Pinpoint the cell where the given text exists, returning its (x, y) midpoint coordinate. 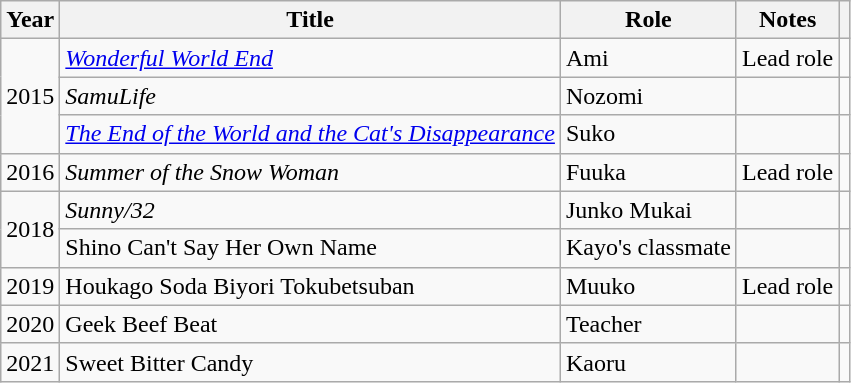
Ami (648, 58)
Wonderful World End (310, 58)
2021 (30, 362)
2019 (30, 286)
Geek Beef Beat (310, 324)
2015 (30, 96)
Kayo's classmate (648, 248)
Year (30, 20)
2020 (30, 324)
2018 (30, 229)
Junko Mukai (648, 210)
Sweet Bitter Candy (310, 362)
The End of the World and the Cat's Disappearance (310, 134)
Fuuka (648, 172)
Muuko (648, 286)
Houkago Soda Biyori Tokubetsuban (310, 286)
SamuLife (310, 96)
Title (310, 20)
Suko (648, 134)
Shino Can't Say Her Own Name (310, 248)
2016 (30, 172)
Nozomi (648, 96)
Summer of the Snow Woman (310, 172)
Role (648, 20)
Teacher (648, 324)
Kaoru (648, 362)
Notes (787, 20)
Sunny/32 (310, 210)
